Detect which cell encompasses the target text, then output its [x, y] center coordinate. 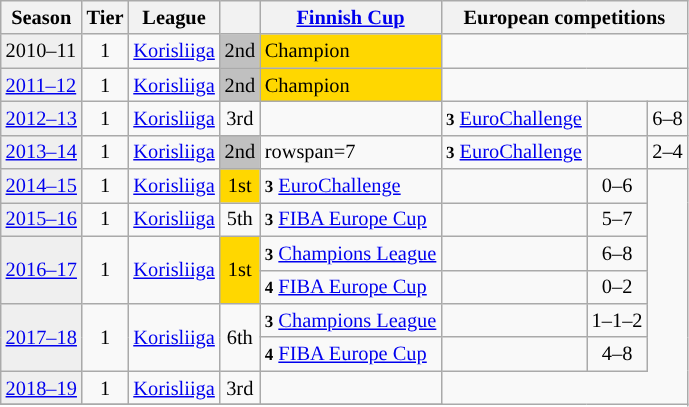
0–2 [618, 287]
Season [42, 17]
Finnish Cup [350, 17]
2018–19 [42, 388]
2015–16 [42, 219]
European competitions [564, 17]
3 FIBA Europe Cup [350, 219]
2010–11 [42, 51]
5th [240, 219]
Tier [106, 17]
2014–15 [42, 186]
League [174, 17]
2013–14 [42, 152]
5–7 [618, 219]
2011–12 [42, 85]
2012–13 [42, 118]
2–4 [667, 152]
0–6 [618, 186]
1–1–2 [618, 320]
2017–18 [42, 336]
2016–17 [42, 270]
6th [240, 336]
rowspan=7 [350, 152]
4–8 [618, 354]
